Detect which cell encompasses the target text, then output its [x, y] center coordinate. 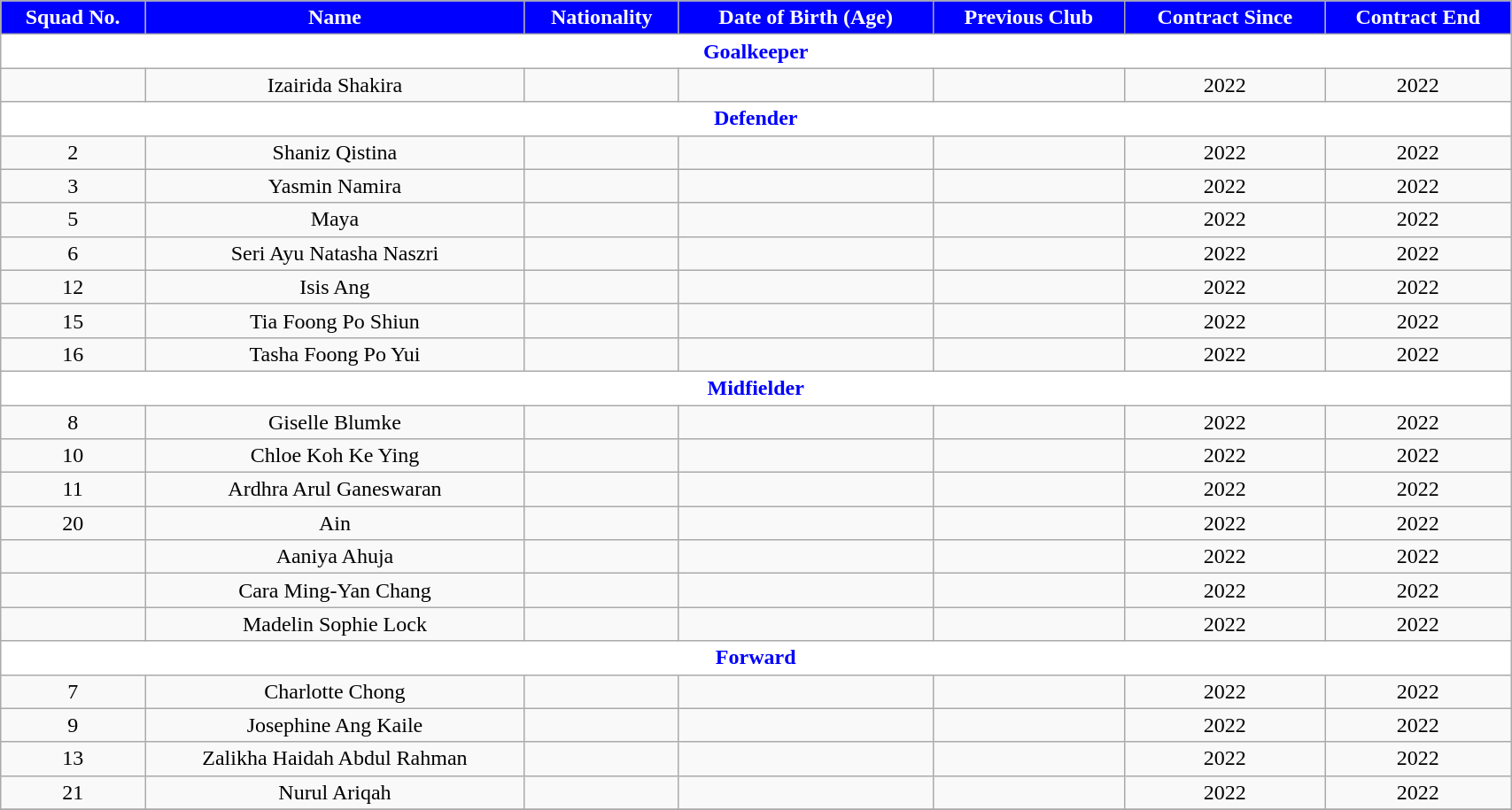
Ardhra Arul Ganeswaran [335, 490]
Midfielder [756, 388]
Seri Ayu Natasha Naszri [335, 253]
Yasmin Namira [335, 186]
9 [73, 725]
15 [73, 320]
Madelin Sophie Lock [335, 624]
Forward [756, 658]
13 [73, 759]
Shaniz Qistina [335, 152]
3 [73, 186]
Isis Ang [335, 287]
Giselle Blumke [335, 422]
Nurul Ariqah [335, 792]
Cara Ming-Yan Chang [335, 590]
12 [73, 287]
7 [73, 691]
Ain [335, 523]
Goalkeeper [756, 51]
16 [73, 354]
Contract Since [1225, 18]
Chloe Koh Ke Ying [335, 456]
8 [73, 422]
6 [73, 253]
Maya [335, 220]
Defender [756, 119]
Charlotte Chong [335, 691]
20 [73, 523]
5 [73, 220]
Izairida Shakira [335, 85]
Previous Club [1028, 18]
Tasha Foong Po Yui [335, 354]
11 [73, 490]
21 [73, 792]
Josephine Ang Kaile [335, 725]
Nationality [601, 18]
Date of Birth (Age) [806, 18]
Aaniya Ahuja [335, 557]
2 [73, 152]
Contract End [1418, 18]
10 [73, 456]
Zalikha Haidah Abdul Rahman [335, 759]
Name [335, 18]
Tia Foong Po Shiun [335, 320]
Squad No. [73, 18]
